Pinpoint the cell where the given text exists, returning its [x, y] midpoint coordinate. 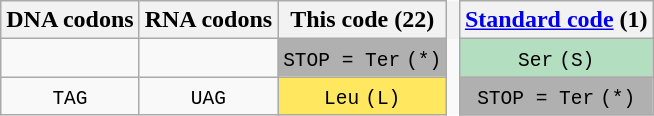
This code (22) [362, 20]
UAG [208, 96]
Ser (S) [556, 58]
Leu (L) [362, 96]
Standard code (1) [556, 20]
RNA codons [208, 20]
DNA codons [70, 20]
TAG [70, 96]
